For the text-containing cell, return its midpoint in [X, Y] coordinate format. 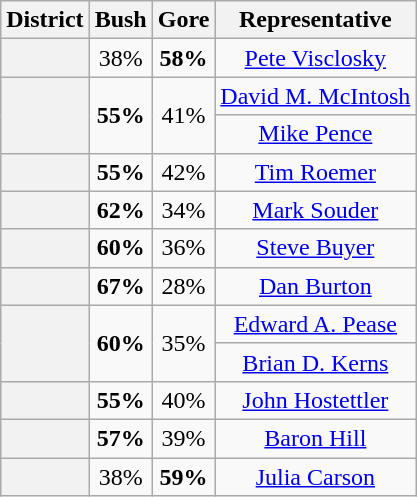
Brian D. Kerns [316, 362]
57% [120, 438]
Tim Roemer [316, 172]
35% [184, 343]
Dan Burton [316, 286]
42% [184, 172]
67% [120, 286]
Steve Buyer [316, 248]
28% [184, 286]
Gore [184, 20]
58% [184, 58]
Edward A. Pease [316, 324]
39% [184, 438]
Bush [120, 20]
Pete Visclosky [316, 58]
40% [184, 400]
David M. McIntosh [316, 96]
John Hostettler [316, 400]
Julia Carson [316, 477]
59% [184, 477]
34% [184, 210]
Baron Hill [316, 438]
41% [184, 115]
36% [184, 248]
62% [120, 210]
Mark Souder [316, 210]
District [45, 20]
Mike Pence [316, 134]
Representative [316, 20]
